Capture the cell that displays the provided text and extract its (X, Y) central coordinate. 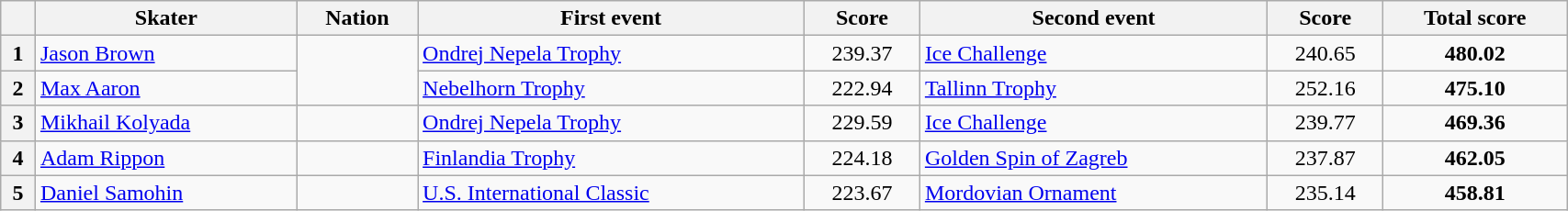
Tallinn Trophy (1093, 88)
458.81 (1475, 193)
Total score (1475, 18)
462.05 (1475, 158)
Nebelhorn Trophy (612, 88)
222.94 (862, 88)
469.36 (1475, 123)
3 (18, 123)
Max Aaron (165, 88)
223.67 (862, 193)
1 (18, 53)
Finlandia Trophy (612, 158)
237.87 (1325, 158)
2 (18, 88)
U.S. International Classic (612, 193)
Daniel Samohin (165, 193)
Adam Rippon (165, 158)
239.37 (862, 53)
Nation (356, 18)
480.02 (1475, 53)
4 (18, 158)
252.16 (1325, 88)
Golden Spin of Zagreb (1093, 158)
Second event (1093, 18)
229.59 (862, 123)
475.10 (1475, 88)
235.14 (1325, 193)
224.18 (862, 158)
Skater (165, 18)
First event (612, 18)
239.77 (1325, 123)
Mikhail Kolyada (165, 123)
Jason Brown (165, 53)
240.65 (1325, 53)
5 (18, 193)
Mordovian Ornament (1093, 193)
